Identify which cell holds the provided text, then report its [X, Y] central coordinate. 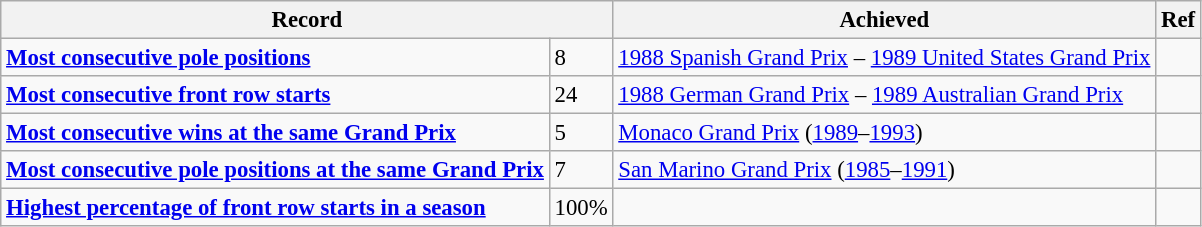
Most consecutive pole positions at the same Grand Prix [275, 170]
Monaco Grand Prix (1989–1993) [884, 133]
1988 German Grand Prix – 1989 Australian Grand Prix [884, 95]
Ref [1178, 20]
Most consecutive pole positions [275, 58]
1988 Spanish Grand Prix – 1989 United States Grand Prix [884, 58]
Record [307, 20]
Most consecutive front row starts [275, 95]
100% [581, 208]
7 [581, 170]
San Marino Grand Prix (1985–1991) [884, 170]
8 [581, 58]
5 [581, 133]
24 [581, 95]
Most consecutive wins at the same Grand Prix [275, 133]
Achieved [884, 20]
Highest percentage of front row starts in a season [275, 208]
